Provide the (x, y) coordinate of the cell's center where the given text is located.  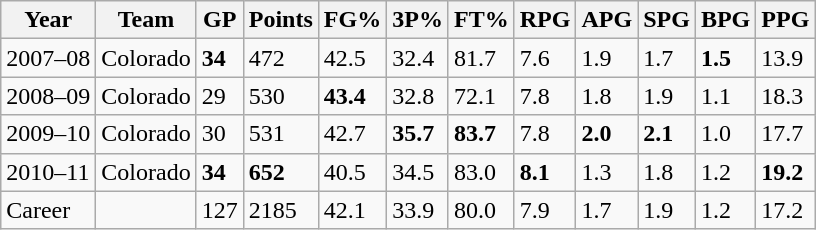
Year (48, 20)
FT% (481, 20)
2185 (280, 210)
32.8 (418, 96)
42.7 (352, 134)
32.4 (418, 58)
2008–09 (48, 96)
18.3 (786, 96)
GP (220, 20)
Team (146, 20)
80.0 (481, 210)
PPG (786, 20)
1.5 (725, 58)
3P% (418, 20)
33.9 (418, 210)
2.1 (667, 134)
42.1 (352, 210)
2.0 (607, 134)
72.1 (481, 96)
19.2 (786, 172)
2009–10 (48, 134)
8.1 (545, 172)
127 (220, 210)
13.9 (786, 58)
BPG (725, 20)
7.6 (545, 58)
652 (280, 172)
1.0 (725, 134)
34.5 (418, 172)
17.2 (786, 210)
81.7 (481, 58)
17.7 (786, 134)
7.9 (545, 210)
530 (280, 96)
29 (220, 96)
Points (280, 20)
531 (280, 134)
RPG (545, 20)
1.1 (725, 96)
2007–08 (48, 58)
472 (280, 58)
SPG (667, 20)
FG% (352, 20)
35.7 (418, 134)
APG (607, 20)
83.7 (481, 134)
43.4 (352, 96)
40.5 (352, 172)
Career (48, 210)
30 (220, 134)
2010–11 (48, 172)
83.0 (481, 172)
42.5 (352, 58)
1.3 (607, 172)
